Extract the (x, y) coordinate from the center of the cell holding the provided text.  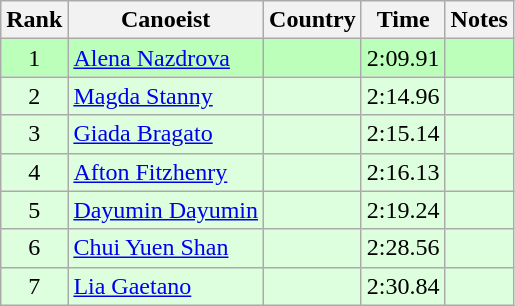
1 (34, 58)
Magda Stanny (166, 96)
2:19.24 (403, 210)
2:30.84 (403, 286)
Lia Gaetano (166, 286)
2:14.96 (403, 96)
2:15.14 (403, 134)
Time (403, 20)
Country (313, 20)
Chui Yuen Shan (166, 248)
5 (34, 210)
7 (34, 286)
2 (34, 96)
Canoeist (166, 20)
Giada Bragato (166, 134)
Rank (34, 20)
4 (34, 172)
Dayumin Dayumin (166, 210)
2:09.91 (403, 58)
6 (34, 248)
2:28.56 (403, 248)
Notes (479, 20)
3 (34, 134)
Afton Fitzhenry (166, 172)
2:16.13 (403, 172)
Alena Nazdrova (166, 58)
